Pinpoint the cell where the given text exists, returning its [x, y] midpoint coordinate. 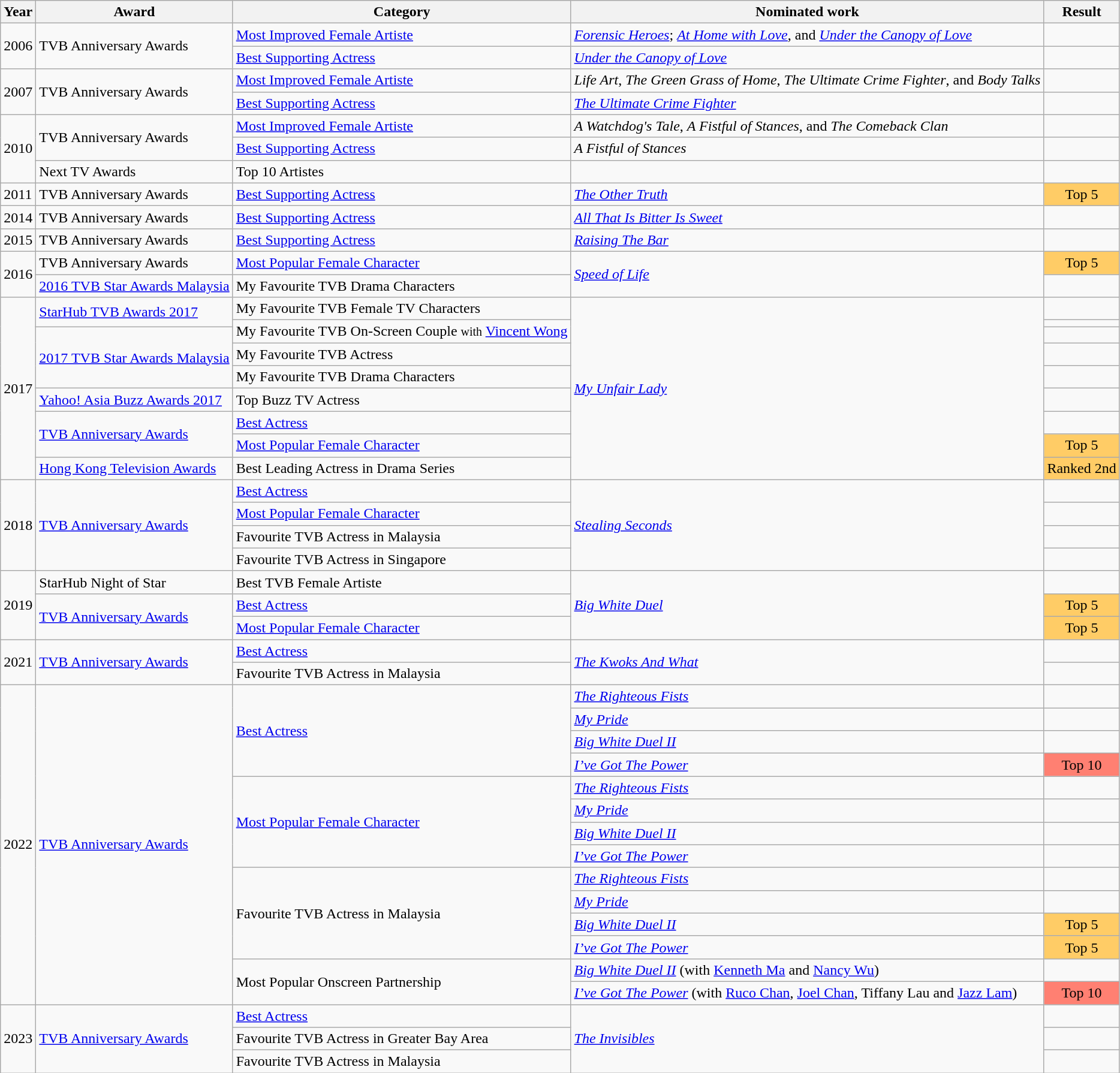
2018 [18, 525]
I’ve Got The Power (with Ruco Chan, Joel Chan, Tiffany Lau and Jazz Lam) [807, 993]
2006 [18, 46]
My Favourite TVB On-Screen Couple with Vincent Wong [402, 331]
2011 [18, 194]
Raising The Bar [807, 240]
My Favourite TVB Actress [402, 354]
2022 [18, 845]
All That Is Bitter Is Sweet [807, 217]
Speed of Life [807, 274]
Best Leading Actress in Drama Series [402, 468]
A Fistful of Stances [807, 149]
2017 TVB Star Awards Malaysia [134, 357]
Life Art, The Green Grass of Home, The Ultimate Crime Fighter, and Body Talks [807, 80]
Best TVB Female Artiste [402, 582]
Stealing Seconds [807, 525]
Favourite TVB Actress in Singapore [402, 559]
Favourite TVB Actress in Greater Bay Area [402, 1039]
Big White Duel II (with Kenneth Ma and Nancy Wu) [807, 970]
The Ultimate Crime Fighter [807, 103]
2017 [18, 388]
Year [18, 12]
2023 [18, 1039]
My Favourite TVB Female TV Characters [402, 309]
Next TV Awards [134, 171]
The Other Truth [807, 194]
Result [1082, 12]
2007 [18, 92]
2015 [18, 240]
Ranked 2nd [1082, 468]
2014 [18, 217]
The Kwoks And What [807, 662]
2016 TVB Star Awards Malaysia [134, 286]
Top 10 Artistes [402, 171]
Forensic Heroes; At Home with Love, and Under the Canopy of Love [807, 35]
Category [402, 12]
Yahoo! Asia Buzz Awards 2017 [134, 400]
2016 [18, 274]
Top Buzz TV Actress [402, 400]
2021 [18, 662]
2010 [18, 149]
StarHub TVB Awards 2017 [134, 312]
Hong Kong Television Awards [134, 468]
My Unfair Lady [807, 388]
Nominated work [807, 12]
StarHub Night of Star [134, 582]
Big White Duel [807, 605]
The Invisibles [807, 1039]
A Watchdog's Tale, A Fistful of Stances, and The Comeback Clan [807, 126]
Under the Canopy of Love [807, 58]
Most Popular Onscreen Partnership [402, 981]
Award [134, 12]
2019 [18, 605]
